Return the [X, Y] coordinate for the center point of the cell that contains the specified text.  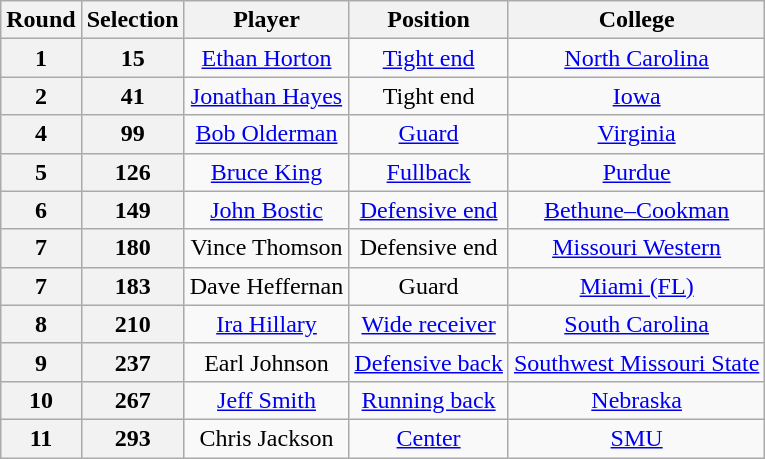
210 [132, 324]
Jonathan Hayes [266, 96]
Southwest Missouri State [636, 362]
9 [41, 362]
Fullback [429, 172]
4 [41, 134]
293 [132, 438]
SMU [636, 438]
John Bostic [266, 210]
126 [132, 172]
Running back [429, 400]
Ethan Horton [266, 58]
183 [132, 286]
College [636, 20]
Purdue [636, 172]
Defensive back [429, 362]
Player [266, 20]
Center [429, 438]
South Carolina [636, 324]
North Carolina [636, 58]
1 [41, 58]
Selection [132, 20]
Position [429, 20]
Vince Thomson [266, 248]
Bethune–Cookman [636, 210]
8 [41, 324]
Miami (FL) [636, 286]
11 [41, 438]
2 [41, 96]
149 [132, 210]
267 [132, 400]
Bob Olderman [266, 134]
Earl Johnson [266, 362]
15 [132, 58]
Wide receiver [429, 324]
237 [132, 362]
Round [41, 20]
Nebraska [636, 400]
Ira Hillary [266, 324]
Jeff Smith [266, 400]
Dave Heffernan [266, 286]
180 [132, 248]
6 [41, 210]
Missouri Western [636, 248]
Virginia [636, 134]
99 [132, 134]
Chris Jackson [266, 438]
5 [41, 172]
Bruce King [266, 172]
Iowa [636, 96]
10 [41, 400]
41 [132, 96]
